Determine the (X, Y) coordinate at the center of the cell enclosing the given text.  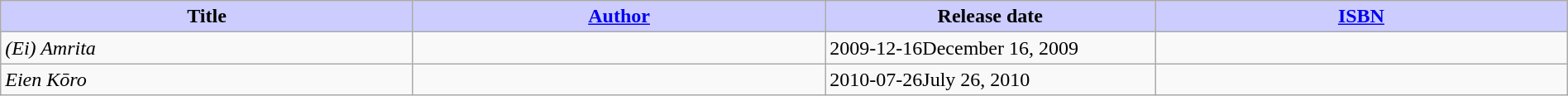
Eien Kōro (207, 79)
Author (619, 17)
Title (207, 17)
Release date (991, 17)
ISBN (1361, 17)
(Ei) Amrita (207, 48)
2010-07-26July 26, 2010 (991, 79)
2009-12-16December 16, 2009 (991, 48)
